Output the [X, Y] coordinate of the center of the cell containing the given text.  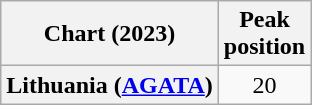
Peakposition [264, 34]
Chart (2023) [110, 34]
20 [264, 85]
Lithuania (AGATA) [110, 85]
